Provide the (x, y) coordinate of the cell's center where the given text is located.  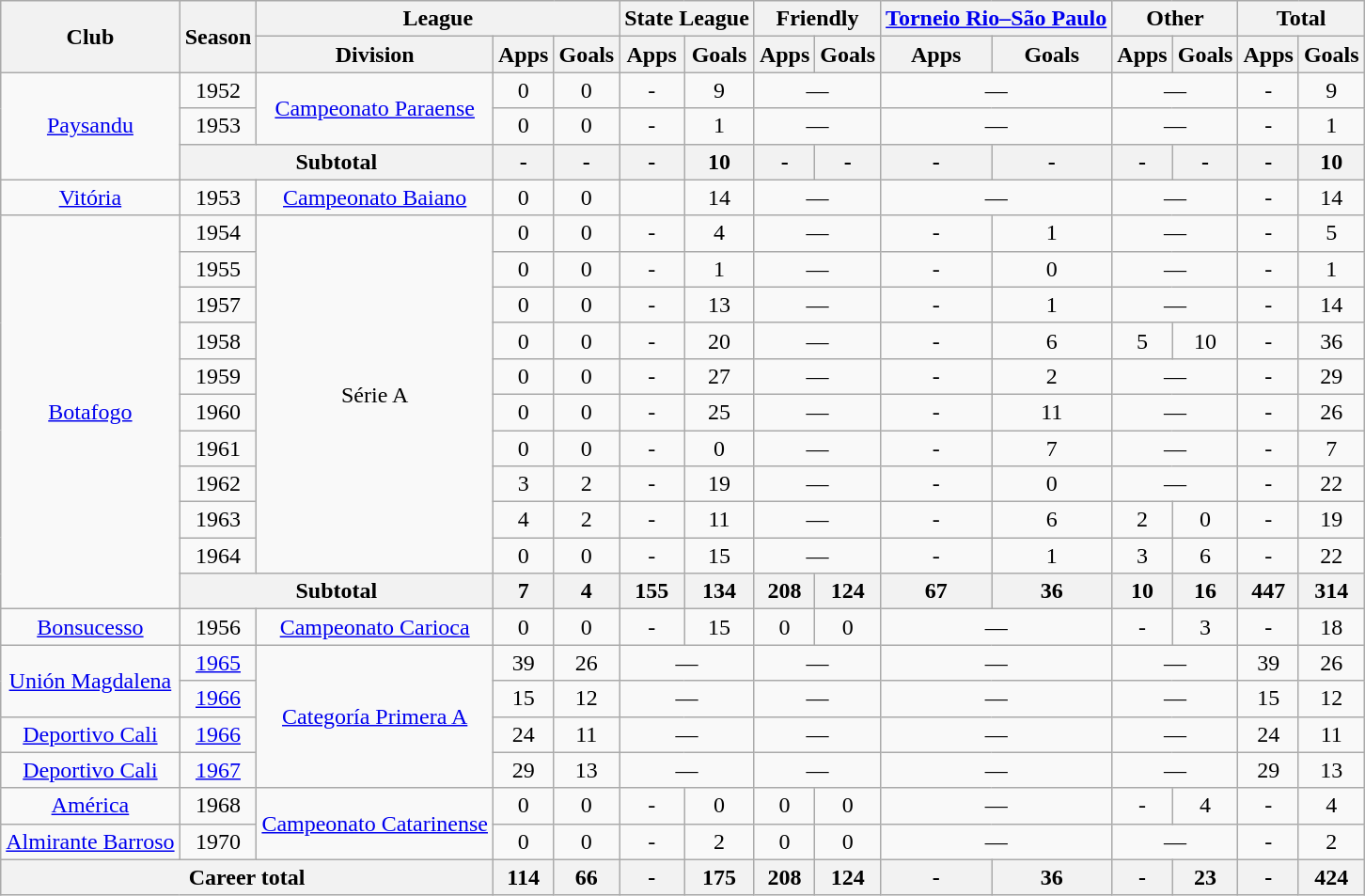
1968 (218, 806)
1963 (218, 520)
Campeonato Catarinense (375, 824)
Club (90, 37)
1952 (218, 90)
Botafogo (90, 412)
66 (587, 877)
Torneio Rio–São Paulo (996, 19)
State League (687, 19)
27 (720, 376)
16 (1205, 591)
Unión Magdalena (90, 681)
Campeonato Baiano (375, 197)
Season (218, 37)
League (438, 19)
1962 (218, 484)
114 (524, 877)
Paysandu (90, 126)
Campeonato Paraense (375, 108)
1964 (218, 556)
Division (375, 55)
Vitória (90, 197)
1960 (218, 412)
20 (720, 340)
1956 (218, 627)
1959 (218, 376)
1954 (218, 233)
1958 (218, 340)
1970 (218, 841)
1957 (218, 305)
23 (1205, 877)
1961 (218, 448)
1955 (218, 269)
Campeonato Carioca (375, 627)
18 (1331, 627)
Friendly (817, 19)
175 (720, 877)
Career total (247, 877)
424 (1331, 877)
25 (720, 412)
1965 (218, 663)
Categoría Primera A (375, 716)
314 (1331, 591)
67 (936, 591)
155 (652, 591)
Total (1301, 19)
134 (720, 591)
Almirante Barroso (90, 841)
Bonsucesso (90, 627)
447 (1268, 591)
Série A (375, 395)
Other (1175, 19)
1967 (218, 770)
América (90, 806)
